Extract the [x, y] coordinate from the center of the cell holding the provided text.  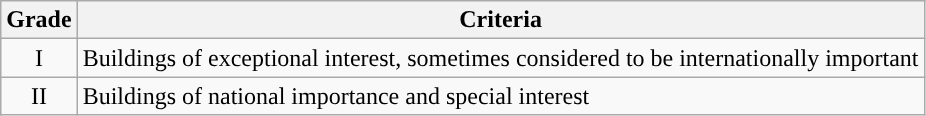
Grade [39, 20]
Buildings of exceptional interest, sometimes considered to be internationally important [500, 58]
Buildings of national importance and special interest [500, 96]
Criteria [500, 20]
I [39, 58]
II [39, 96]
